Pinpoint the cell where the given text exists, returning its [x, y] midpoint coordinate. 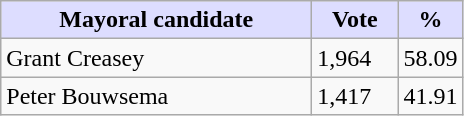
1,964 [355, 58]
% [430, 20]
41.91 [430, 96]
Mayoral candidate [156, 20]
Peter Bouwsema [156, 96]
Grant Creasey [156, 58]
1,417 [355, 96]
Vote [355, 20]
58.09 [430, 58]
